Scan for the cell matching the given text and deliver its (x, y) coordinate at center. 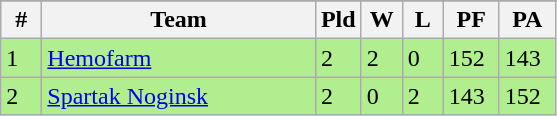
Hemofarm (179, 58)
# (22, 20)
PF (471, 20)
Pld (338, 20)
Team (179, 20)
W (382, 20)
L (422, 20)
Spartak Noginsk (179, 96)
PA (527, 20)
1 (22, 58)
